Return [x, y] of the center of cell containing provided text 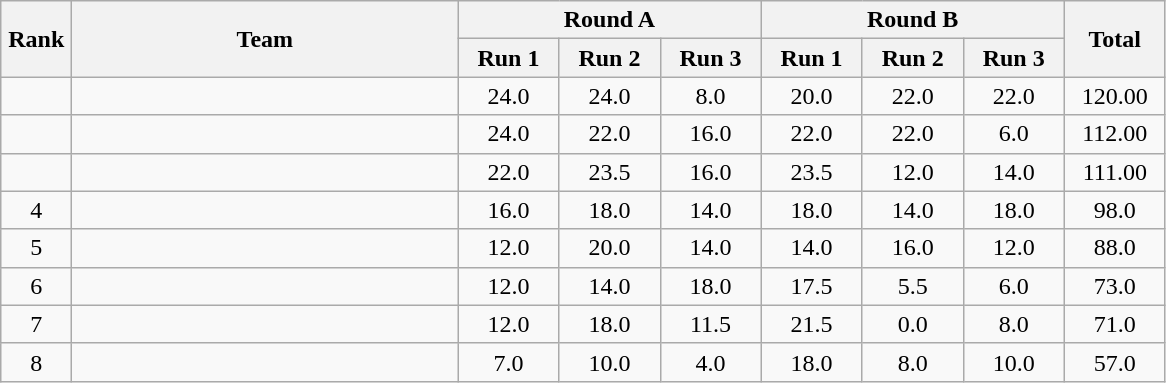
7 [36, 324]
11.5 [710, 324]
111.00 [1114, 172]
120.00 [1114, 96]
Total [1114, 39]
5 [36, 248]
Rank [36, 39]
57.0 [1114, 362]
17.5 [812, 286]
6 [36, 286]
88.0 [1114, 248]
4 [36, 210]
98.0 [1114, 210]
0.0 [912, 324]
Round A [610, 20]
21.5 [812, 324]
71.0 [1114, 324]
112.00 [1114, 134]
Team [265, 39]
73.0 [1114, 286]
4.0 [710, 362]
7.0 [508, 362]
8 [36, 362]
5.5 [912, 286]
Round B [912, 20]
